Capture the cell that displays the provided text and extract its [X, Y] central coordinate. 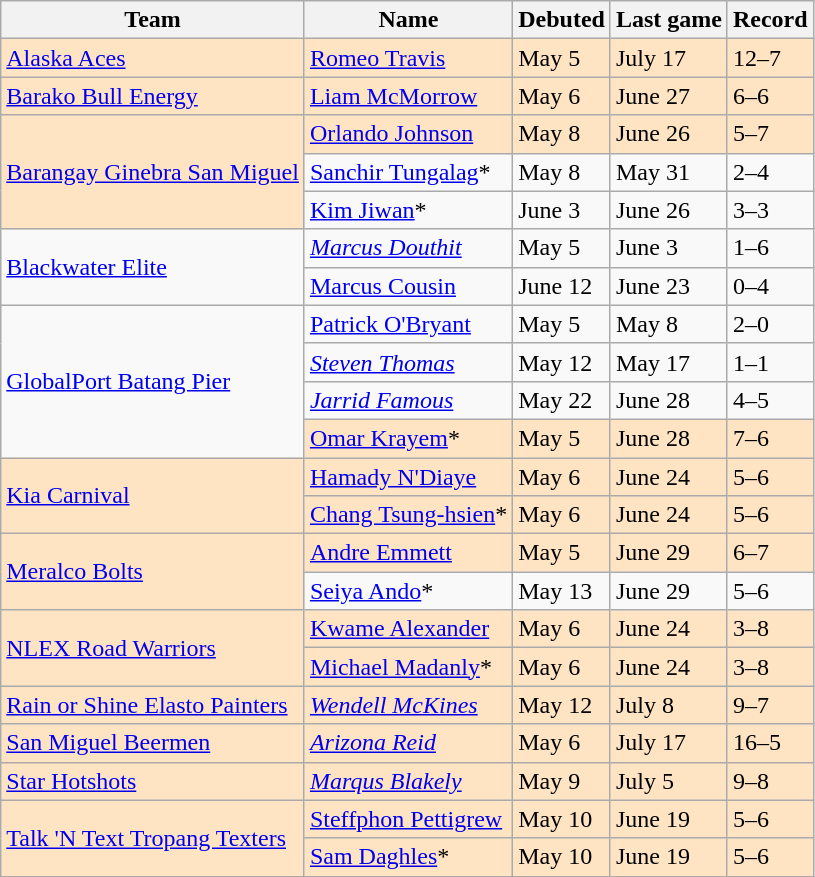
Sam Daghles* [408, 857]
Romeo Travis [408, 58]
Kim Jiwan* [408, 210]
7–6 [770, 438]
Last game [668, 20]
16–5 [770, 743]
Omar Krayem* [408, 438]
6–6 [770, 96]
Liam McMorrow [408, 96]
NLEX Road Warriors [153, 648]
Steffphon Pettigrew [408, 819]
1–6 [770, 248]
3–3 [770, 210]
June 23 [668, 286]
Star Hotshots [153, 781]
Barako Bull Energy [153, 96]
9–7 [770, 705]
2–0 [770, 324]
Record [770, 20]
Marcus Douthit [408, 248]
Arizona Reid [408, 743]
San Miguel Beermen [153, 743]
6–7 [770, 553]
Marqus Blakely [408, 781]
9–8 [770, 781]
Team [153, 20]
May 13 [562, 591]
May 31 [668, 172]
Andre Emmett [408, 553]
Kwame Alexander [408, 629]
June 27 [668, 96]
July 8 [668, 705]
Sanchir Tungalag* [408, 172]
Patrick O'Bryant [408, 324]
Rain or Shine Elasto Painters [153, 705]
Wendell McKines [408, 705]
Hamady N'Diaye [408, 477]
4–5 [770, 400]
May 17 [668, 362]
Meralco Bolts [153, 572]
Chang Tsung-hsien* [408, 515]
1–1 [770, 362]
June 12 [562, 286]
Blackwater Elite [153, 267]
Name [408, 20]
May 22 [562, 400]
Debuted [562, 20]
Barangay Ginebra San Miguel [153, 172]
May 9 [562, 781]
Talk 'N Text Tropang Texters [153, 838]
0–4 [770, 286]
July 5 [668, 781]
GlobalPort Batang Pier [153, 381]
Jarrid Famous [408, 400]
Kia Carnival [153, 496]
12–7 [770, 58]
5–7 [770, 134]
Steven Thomas [408, 362]
2–4 [770, 172]
Seiya Ando* [408, 591]
Marcus Cousin [408, 286]
Orlando Johnson [408, 134]
Michael Madanly* [408, 667]
Alaska Aces [153, 58]
